Search for the cell housing the specified text and yield its [X, Y] center coordinate. 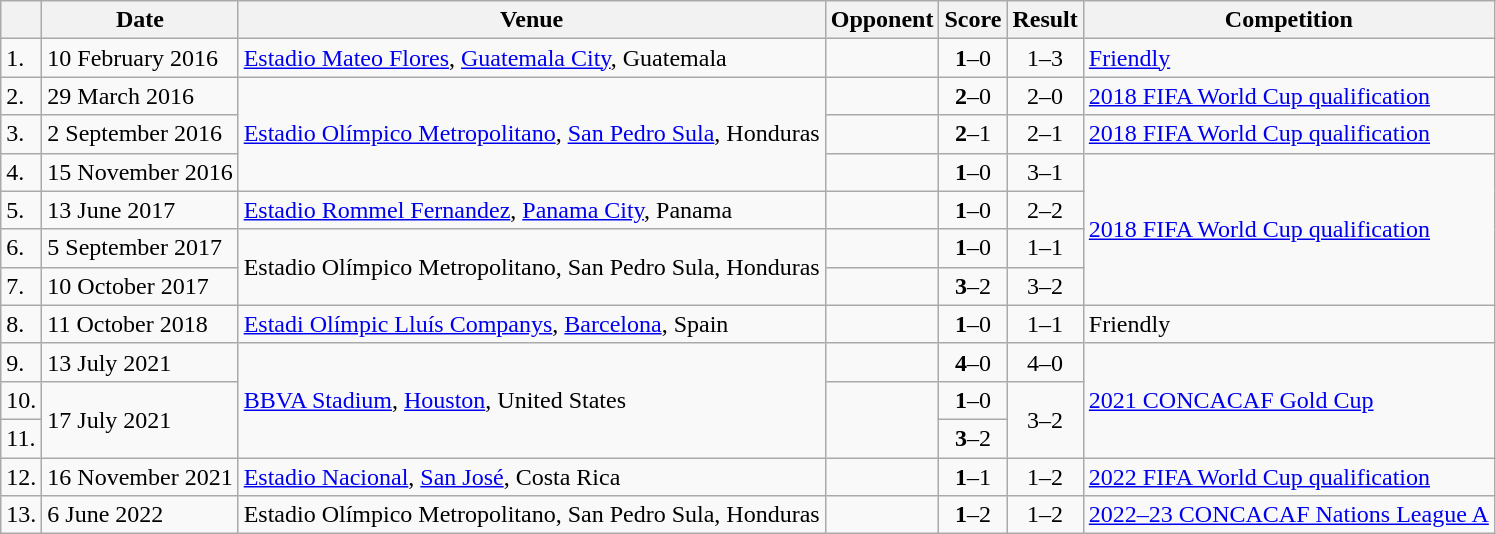
3–1 [1045, 172]
1. [22, 58]
Score [973, 20]
Competition [1288, 20]
Estadi Olímpic Lluís Companys, Barcelona, Spain [532, 324]
6. [22, 248]
11 October 2018 [140, 324]
8. [22, 324]
2022–23 CONCACAF Nations League A [1288, 515]
2022 FIFA World Cup qualification [1288, 477]
3. [22, 134]
10 October 2017 [140, 286]
4. [22, 172]
13 June 2017 [140, 210]
6 June 2022 [140, 515]
13. [22, 515]
1–3 [1045, 58]
29 March 2016 [140, 96]
2 September 2016 [140, 134]
16 November 2021 [140, 477]
10 February 2016 [140, 58]
Venue [532, 20]
15 November 2016 [140, 172]
5 September 2017 [140, 248]
13 July 2021 [140, 362]
2. [22, 96]
9. [22, 362]
Opponent [882, 20]
5. [22, 210]
Estadio Mateo Flores, Guatemala City, Guatemala [532, 58]
11. [22, 438]
Estadio Nacional, San José, Costa Rica [532, 477]
Estadio Rommel Fernandez, Panama City, Panama [532, 210]
2–2 [1045, 210]
17 July 2021 [140, 419]
Date [140, 20]
Result [1045, 20]
7. [22, 286]
10. [22, 400]
2021 CONCACAF Gold Cup [1288, 400]
BBVA Stadium, Houston, United States [532, 400]
12. [22, 477]
